Pinpoint the cell where the given text exists, returning its (X, Y) midpoint coordinate. 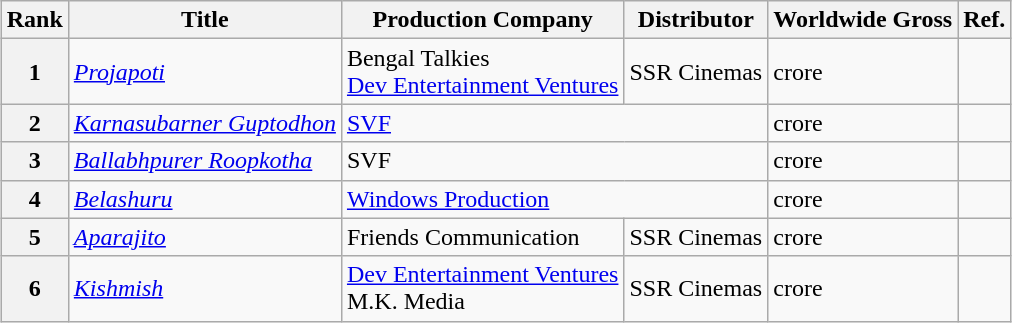
Windows Production (554, 199)
Title (204, 20)
1 (34, 72)
Projapoti (204, 72)
Belashuru (204, 199)
Karnasubarner Guptodhon (204, 123)
Aparajito (204, 237)
4 (34, 199)
Kishmish (204, 288)
Ballabhpurer Roopkotha (204, 161)
2 (34, 123)
Distributor (696, 20)
Worldwide Gross (863, 20)
Dev Entertainment Ventures M.K. Media (482, 288)
Friends Communication (482, 237)
Ref. (984, 20)
5 (34, 237)
Bengal Talkies Dev Entertainment Ventures (482, 72)
Production Company (482, 20)
3 (34, 161)
Rank (34, 20)
6 (34, 288)
